Capture the cell that displays the provided text and extract its (X, Y) central coordinate. 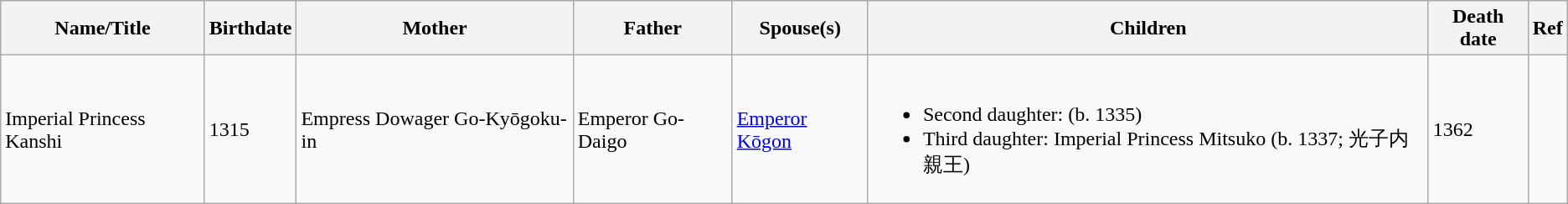
Death date (1478, 29)
Name/Title (102, 29)
Birthdate (250, 29)
Imperial Princess Kanshi (102, 129)
Mother (435, 29)
1362 (1478, 129)
Second daughter: (b. 1335)Third daughter: Imperial Princess Mitsuko (b. 1337; 光子内親王) (1148, 129)
1315 (250, 129)
Emperor Go-Daigo (652, 129)
Spouse(s) (800, 29)
Emperor Kōgon (800, 129)
Empress Dowager Go-Kyōgoku-in (435, 129)
Children (1148, 29)
Father (652, 29)
Ref (1548, 29)
